Return [X, Y] of the center of cell containing provided text 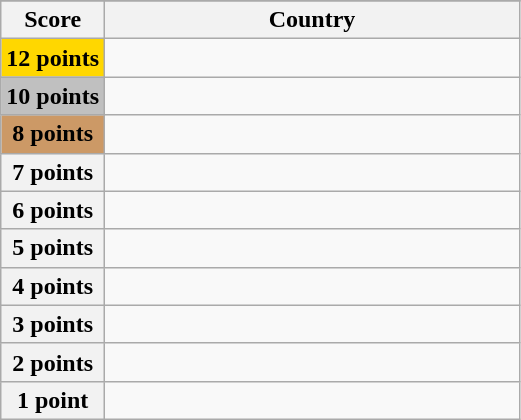
5 points [53, 248]
Country [312, 20]
7 points [53, 172]
3 points [53, 324]
6 points [53, 210]
12 points [53, 58]
1 point [53, 400]
Score [53, 20]
8 points [53, 134]
2 points [53, 362]
10 points [53, 96]
4 points [53, 286]
